From the cell containing the given text, extract its center point as (X, Y) coordinate. 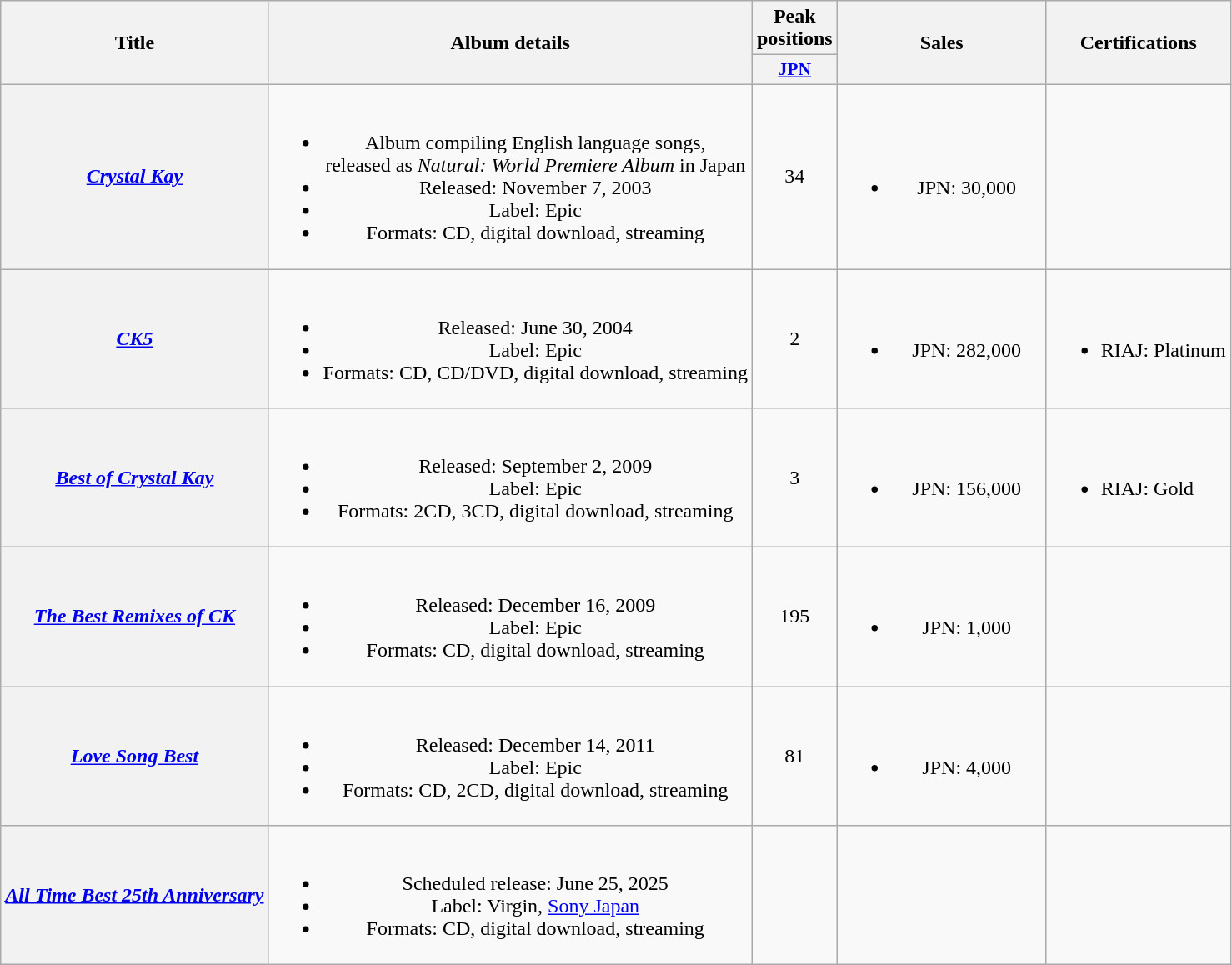
JPN: 30,000 (942, 177)
3 (794, 478)
RIAJ: Platinum (1139, 338)
Best of Crystal Kay (135, 478)
Peak positions (794, 28)
Released: June 30, 2004 Label: EpicFormats: CD, CD/DVD, digital download, streaming (510, 338)
Crystal Kay (135, 177)
RIAJ: Gold (1139, 478)
Released: December 16, 2009 Label: EpicFormats: CD, digital download, streaming (510, 617)
Sales (942, 43)
JPN: 282,000 (942, 338)
The Best Remixes of CK (135, 617)
Title (135, 43)
JPN (794, 70)
All Time Best 25th Anniversary (135, 895)
Released: September 2, 2009 Label: EpicFormats: 2CD, 3CD, digital download, streaming (510, 478)
CK5 (135, 338)
195 (794, 617)
81 (794, 757)
JPN: 1,000 (942, 617)
34 (794, 177)
Love Song Best (135, 757)
2 (794, 338)
Certifications (1139, 43)
JPN: 156,000 (942, 478)
Scheduled release: June 25, 2025Label: Virgin, Sony JapanFormats: CD, digital download, streaming (510, 895)
Album details (510, 43)
JPN: 4,000 (942, 757)
Released: December 14, 2011 Label: EpicFormats: CD, 2CD, digital download, streaming (510, 757)
